Return the (x, y) coordinate for the center point of the cell that contains the specified text.  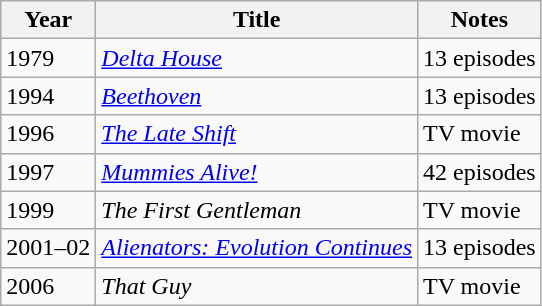
Year (48, 20)
1997 (48, 172)
Mummies Alive! (257, 172)
1994 (48, 96)
Notes (480, 20)
2006 (48, 286)
1999 (48, 210)
That Guy (257, 286)
Title (257, 20)
2001–02 (48, 248)
42 episodes (480, 172)
Alienators: Evolution Continues (257, 248)
The First Gentleman (257, 210)
Beethoven (257, 96)
The Late Shift (257, 134)
1996 (48, 134)
Delta House (257, 58)
1979 (48, 58)
